Provide the (X, Y) coordinate of the cell's center where the given text is located.  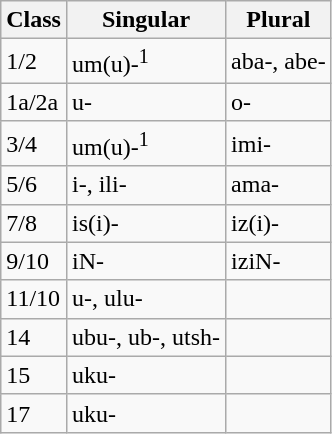
u-, ulu- (146, 299)
imi- (279, 144)
iN- (146, 261)
Class (34, 20)
iz(i)- (279, 223)
ubu-, ub-, utsh- (146, 337)
Singular (146, 20)
u- (146, 102)
3/4 (34, 144)
i-, ili- (146, 185)
14 (34, 337)
7/8 (34, 223)
aba-, abe- (279, 62)
1/2 (34, 62)
9/10 (34, 261)
17 (34, 413)
1a/2a (34, 102)
5/6 (34, 185)
ama- (279, 185)
o- (279, 102)
15 (34, 375)
is(i)- (146, 223)
iziN- (279, 261)
11/10 (34, 299)
Plural (279, 20)
